Detect which cell encompasses the target text, then output its (X, Y) center coordinate. 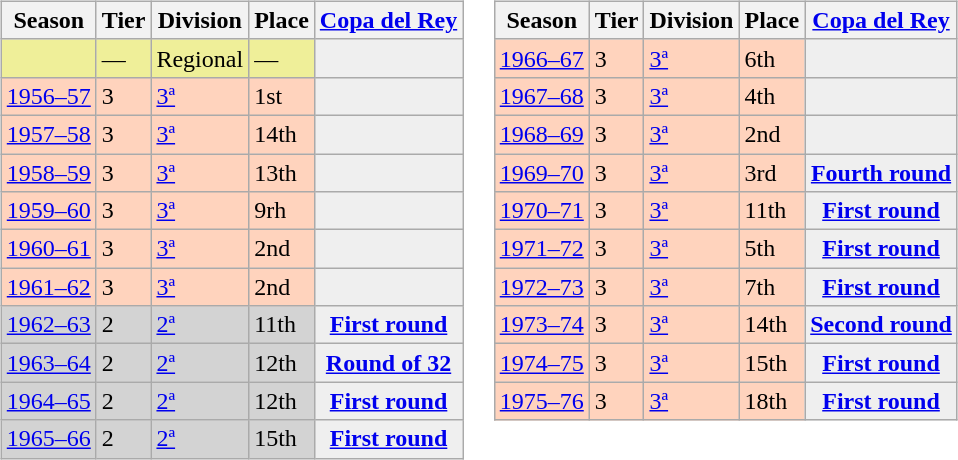
1st (282, 96)
9rh (282, 211)
1958–59 (48, 173)
1957–58 (48, 134)
1966–67 (542, 58)
1963–64 (48, 363)
18th (772, 401)
1972–73 (542, 287)
1965–66 (48, 439)
1962–63 (48, 325)
3rd (772, 173)
1974–75 (542, 363)
1971–72 (542, 249)
6th (772, 58)
1968–69 (542, 134)
1964–65 (48, 401)
1956–57 (48, 96)
1959–60 (48, 211)
1967–68 (542, 96)
Fourth round (882, 173)
Round of 32 (388, 363)
Regional (200, 58)
Second round (882, 325)
7th (772, 287)
1973–74 (542, 325)
4th (772, 96)
1975–76 (542, 401)
1970–71 (542, 211)
1960–61 (48, 249)
1969–70 (542, 173)
5th (772, 249)
1961–62 (48, 287)
13th (282, 173)
